Identify which cell holds the provided text, then report its [x, y] central coordinate. 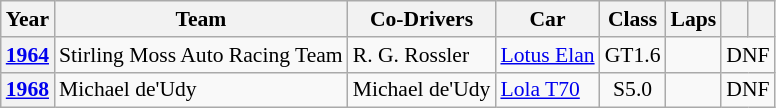
Team [201, 19]
1964 [28, 55]
Co-Drivers [422, 19]
Class [633, 19]
S5.0 [633, 90]
Laps [694, 19]
GT1.6 [633, 55]
Lola T70 [547, 90]
1968 [28, 90]
Lotus Elan [547, 55]
Car [547, 19]
R. G. Rossler [422, 55]
Year [28, 19]
Stirling Moss Auto Racing Team [201, 55]
